Scan for the cell matching the given text and deliver its [X, Y] coordinate at center. 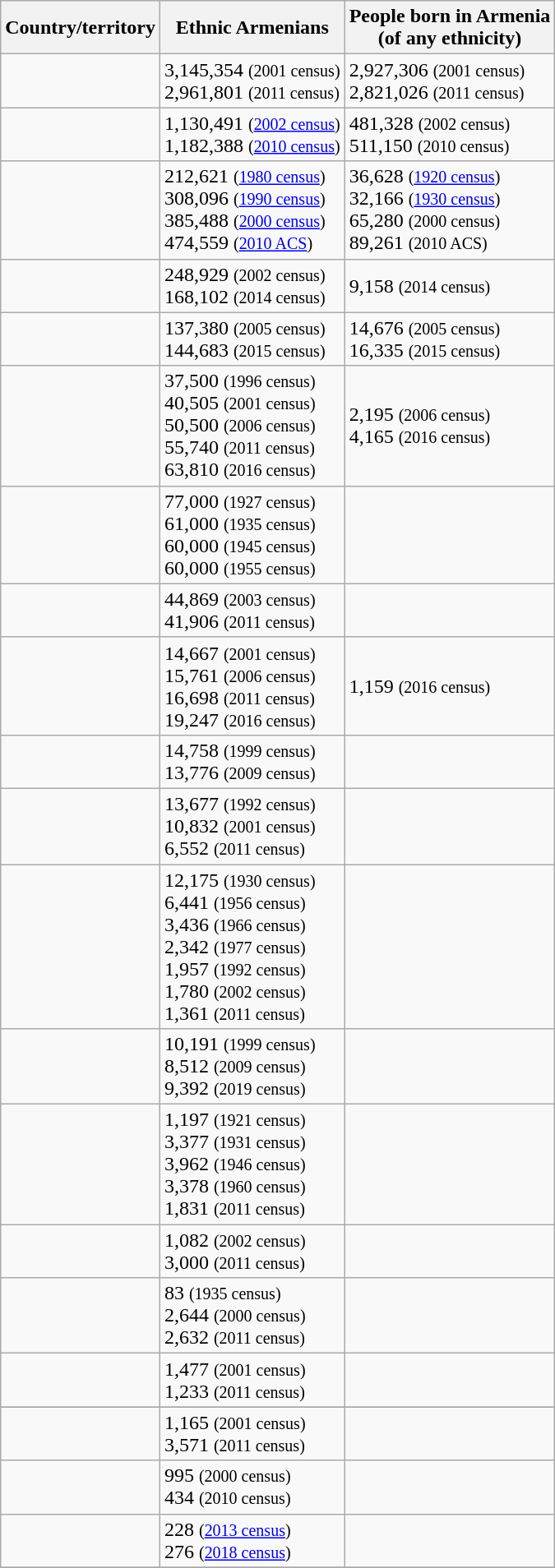
14,758 (1999 census)13,776 (2009 census) [252, 761]
77,000 (1927 census)61,000 (1935 census)60,000 (1945 census)60,000 (1955 census) [252, 534]
1,159 (2016 census) [450, 685]
228 (2013 census)276 (2018 census) [252, 1540]
995 (2000 census)434 (2010 census) [252, 1487]
2,195 (2006 census)4,165 (2016 census) [450, 426]
Country/territory [81, 28]
2,927,306 (2001 census)2,821,026 (2011 census) [450, 81]
13,677 (1992 census)10,832 (2001 census)6,552 (2011 census) [252, 826]
1,130,491 (2002 census)1,182,388 (2010 census) [252, 135]
44,869 (2003 census)41,906 (2011 census) [252, 610]
248,929 (2002 census)168,102 (2014 census) [252, 286]
36,628 (1920 census)32,166 (1930 census)65,280 (2000 census)89,261 (2010 ACS) [450, 210]
14,676 (2005 census)16,335 (2015 census) [450, 339]
10,191 (1999 census)8,512 (2009 census)9,392 (2019 census) [252, 1067]
137,380 (2005 census)144,683 (2015 census) [252, 339]
12,175 (1930 census)6,441 (1956 census)3,436 (1966 census)2,342 (1977 census)1,957 (1992 census)1,780 (2002 census)1,361 (2011 census) [252, 947]
3,145,354 (2001 census)2,961,801 (2011 census) [252, 81]
9,158 (2014 census) [450, 286]
People born in Armenia(of any ethnicity) [450, 28]
1,082 (2002 census)3,000 (2011 census) [252, 1251]
Ethnic Armenians [252, 28]
1,477 (2001 census)1,233 (2011 census) [252, 1381]
14,667 (2001 census)15,761 (2006 census)16,698 (2011 census)19,247 (2016 census) [252, 685]
37,500 (1996 census)40,505 (2001 census)50,500 (2006 census)55,740 (2011 census)63,810 (2016 census) [252, 426]
1,197 (1921 census)3,377 (1931 census)3,962 (1946 census)3,378 (1960 census)1,831 (2011 census) [252, 1164]
1,165 (2001 census)3,571 (2011 census) [252, 1433]
481,328 (2002 census)511,150 (2010 census) [450, 135]
83 (1935 census)2,644 (2000 census)2,632 (2011 census) [252, 1316]
212,621 (1980 census)308,096 (1990 census)385,488 (2000 census)474,559 (2010 ACS) [252, 210]
